Determine the [X, Y] coordinate at the center of the cell enclosing the given text.  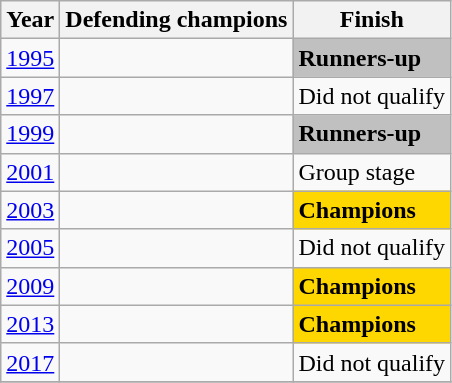
2005 [30, 248]
1999 [30, 134]
1995 [30, 58]
1997 [30, 96]
Year [30, 20]
Defending champions [176, 20]
2003 [30, 210]
Group stage [372, 172]
2013 [30, 324]
Finish [372, 20]
2001 [30, 172]
2009 [30, 286]
2017 [30, 362]
